Pinpoint the cell where the given text exists, returning its [X, Y] midpoint coordinate. 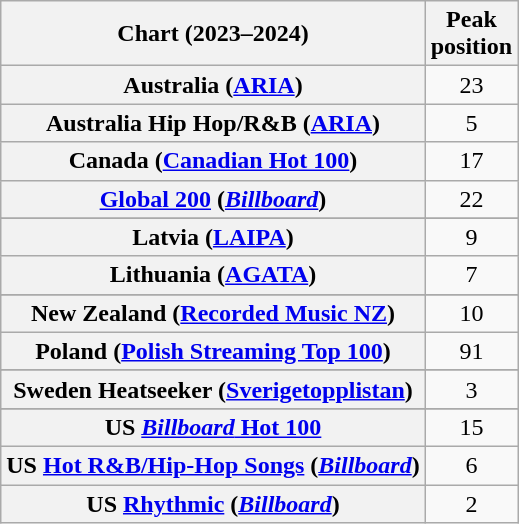
6 [471, 465]
Chart (2023–2024) [213, 34]
91 [471, 351]
Latvia (LAIPA) [213, 237]
23 [471, 85]
Peakposition [471, 34]
Australia Hip Hop/R&B (ARIA) [213, 123]
New Zealand (Recorded Music NZ) [213, 313]
5 [471, 123]
15 [471, 427]
9 [471, 237]
US Rhythmic (Billboard) [213, 503]
Sweden Heatseeker (Sverigetopplistan) [213, 389]
Australia (ARIA) [213, 85]
10 [471, 313]
US Billboard Hot 100 [213, 427]
Lithuania (AGATA) [213, 275]
7 [471, 275]
Canada (Canadian Hot 100) [213, 161]
3 [471, 389]
22 [471, 199]
US Hot R&B/Hip-Hop Songs (Billboard) [213, 465]
Poland (Polish Streaming Top 100) [213, 351]
2 [471, 503]
17 [471, 161]
Global 200 (Billboard) [213, 199]
